Scan for the cell matching the given text and deliver its (X, Y) coordinate at center. 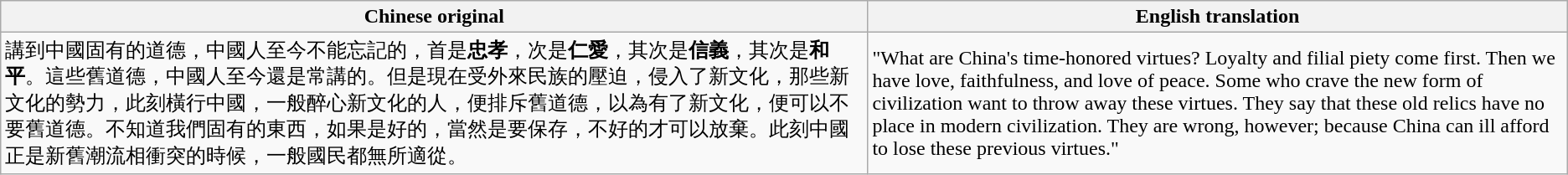
Chinese original (434, 17)
English translation (1218, 17)
